Extract the (x, y) coordinate from the center of the cell holding the provided text.  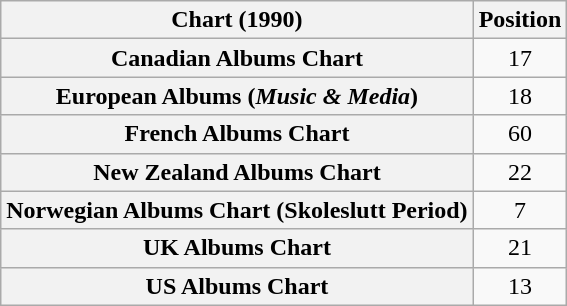
European Albums (Music & Media) (237, 96)
Canadian Albums Chart (237, 58)
7 (520, 210)
Chart (1990) (237, 20)
21 (520, 248)
13 (520, 286)
New Zealand Albums Chart (237, 172)
18 (520, 96)
60 (520, 134)
17 (520, 58)
22 (520, 172)
Position (520, 20)
UK Albums Chart (237, 248)
French Albums Chart (237, 134)
Norwegian Albums Chart (Skoleslutt Period) (237, 210)
US Albums Chart (237, 286)
